Output the (X, Y) coordinate of the center of the cell containing the given text.  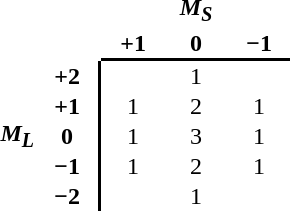
+2 (69, 76)
−2 (69, 196)
3 (196, 136)
−1 (69, 166)
